Locate the cell with the specified text and output its (X, Y) center coordinate. 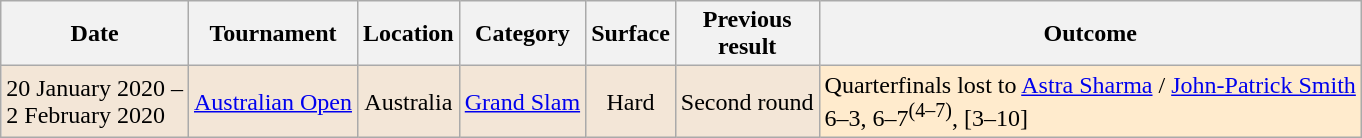
Location (408, 34)
Outcome (1090, 34)
Previousresult (747, 34)
Hard (631, 102)
Surface (631, 34)
Second round (747, 102)
Australian Open (272, 102)
Date (95, 34)
Tournament (272, 34)
Category (522, 34)
Australia (408, 102)
Grand Slam (522, 102)
Quarterfinals lost to Astra Sharma / John-Patrick Smith6–3, 6–7(4–7), [3–10] (1090, 102)
20 January 2020 –2 February 2020 (95, 102)
